Capture the cell that displays the provided text and extract its (X, Y) central coordinate. 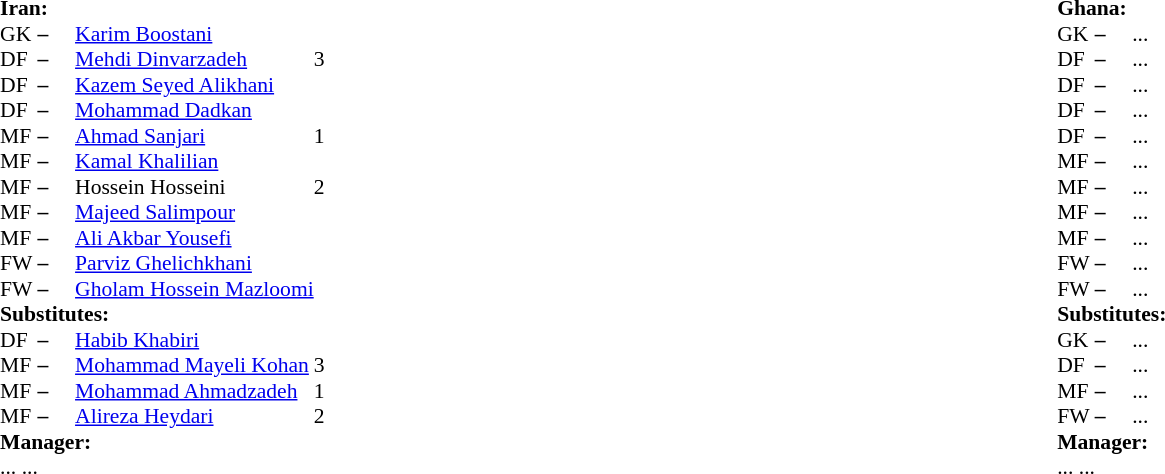
Habib Khabiri (194, 340)
Kamal Khalilian (194, 161)
Majeed Salimpour (194, 213)
Substitutes: (157, 315)
Mehdi Dinvarzadeh (194, 59)
Hossein Hosseini (194, 187)
Mohammad Ahmadzadeh (194, 391)
Gholam Hossein Mazloomi (194, 289)
Manager: (157, 442)
Alireza Heydari (194, 417)
Ahmad Sanjari (194, 136)
Mohammad Dadkan (194, 111)
Mohammad Mayeli Kohan (194, 365)
Kazem Seyed Alikhani (194, 85)
Ali Akbar Yousefi (194, 238)
Parviz Ghelichkhani (194, 263)
Karim Boostani (194, 34)
